Scan for the cell matching the given text and deliver its [X, Y] coordinate at center. 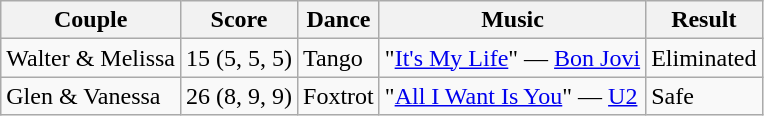
Score [240, 20]
Glen & Vanessa [91, 96]
Eliminated [704, 58]
Result [704, 20]
Safe [704, 96]
26 (8, 9, 9) [240, 96]
"All I Want Is You" — U2 [512, 96]
Foxtrot [339, 96]
Dance [339, 20]
Walter & Melissa [91, 58]
Couple [91, 20]
15 (5, 5, 5) [240, 58]
Music [512, 20]
Tango [339, 58]
"It's My Life" — Bon Jovi [512, 58]
